Extract the (x, y) coordinate from the center of the cell holding the provided text.  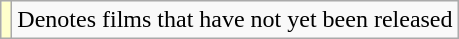
Denotes films that have not yet been released (235, 20)
